Capture the cell that displays the provided text and extract its [X, Y] central coordinate. 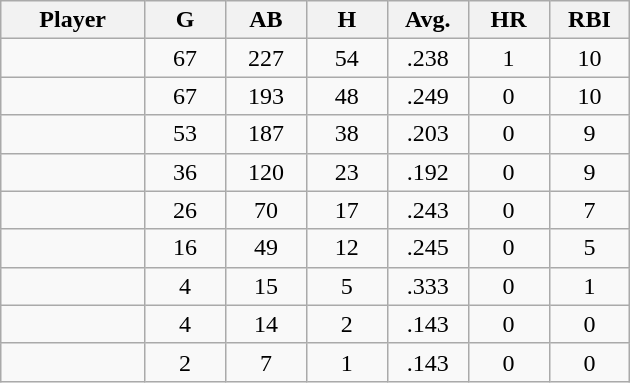
23 [346, 172]
Avg. [428, 20]
15 [266, 286]
120 [266, 172]
16 [186, 248]
.243 [428, 210]
17 [346, 210]
RBI [590, 20]
.249 [428, 96]
HR [508, 20]
Player [73, 20]
187 [266, 134]
193 [266, 96]
.245 [428, 248]
AB [266, 20]
.333 [428, 286]
.192 [428, 172]
38 [346, 134]
36 [186, 172]
14 [266, 324]
G [186, 20]
227 [266, 58]
26 [186, 210]
70 [266, 210]
49 [266, 248]
12 [346, 248]
48 [346, 96]
H [346, 20]
53 [186, 134]
54 [346, 58]
.238 [428, 58]
.203 [428, 134]
